Provide the [X, Y] coordinate of the cell's center where the given text is located.  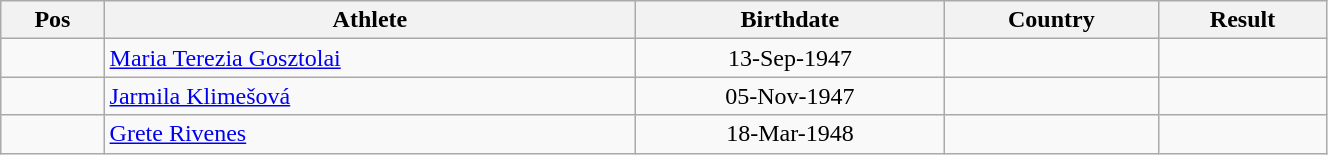
13-Sep-1947 [790, 58]
Result [1243, 20]
Athlete [370, 20]
05-Nov-1947 [790, 96]
Jarmila Klimešová [370, 96]
Grete Rivenes [370, 134]
18-Mar-1948 [790, 134]
Maria Terezia Gosztolai [370, 58]
Pos [52, 20]
Country [1052, 20]
Birthdate [790, 20]
